Determine the [X, Y] coordinate at the center of the cell enclosing the given text.  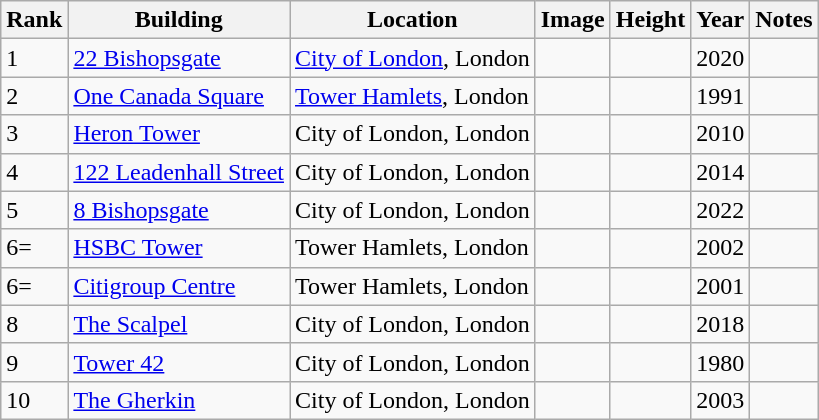
Heron Tower [179, 134]
2010 [720, 134]
2 [34, 96]
Notes [784, 20]
8 [34, 324]
5 [34, 210]
3 [34, 134]
2001 [720, 286]
One Canada Square [179, 96]
1980 [720, 362]
2014 [720, 172]
1 [34, 58]
2002 [720, 248]
Building [179, 20]
Year [720, 20]
10 [34, 400]
4 [34, 172]
Height [650, 20]
Rank [34, 20]
8 Bishopsgate [179, 210]
2022 [720, 210]
1991 [720, 96]
The Scalpel [179, 324]
22 Bishopsgate [179, 58]
Image [572, 20]
2003 [720, 400]
The Gherkin [179, 400]
Location [413, 20]
122 Leadenhall Street [179, 172]
HSBC Tower [179, 248]
2020 [720, 58]
2018 [720, 324]
9 [34, 362]
Citigroup Centre [179, 286]
Tower 42 [179, 362]
